Find where the given text appears and provide that cell's center as [X, Y] coordinate. 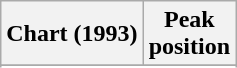
Chart (1993) [72, 34]
Peak position [189, 34]
